Return [x, y] of the center of cell containing provided text 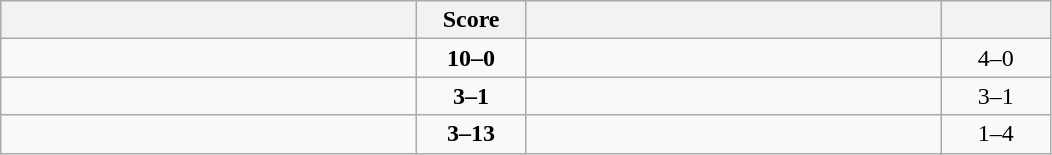
10–0 [472, 58]
3–13 [472, 134]
4–0 [996, 58]
1–4 [996, 134]
Score [472, 20]
